Identify which cell holds the provided text, then report its [x, y] central coordinate. 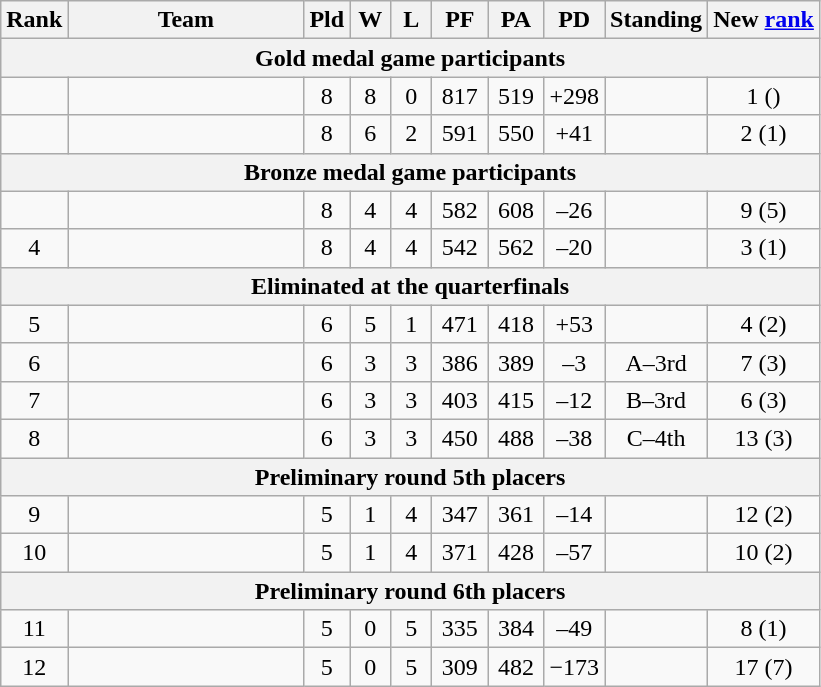
PF [460, 20]
309 [460, 667]
347 [460, 515]
482 [516, 667]
817 [460, 96]
11 [34, 629]
B–3rd [656, 400]
A–3rd [656, 362]
Preliminary round 6th placers [410, 591]
10 (2) [764, 553]
591 [460, 134]
542 [460, 248]
7 [34, 400]
9 [34, 515]
PA [516, 20]
386 [460, 362]
–26 [574, 210]
9 (5) [764, 210]
2 [412, 134]
415 [516, 400]
+298 [574, 96]
12 (2) [764, 515]
389 [516, 362]
New rank [764, 20]
361 [516, 515]
–38 [574, 438]
17 (7) [764, 667]
428 [516, 553]
450 [460, 438]
7 (3) [764, 362]
519 [516, 96]
Standing [656, 20]
371 [460, 553]
Eliminated at the quarterfinals [410, 286]
−173 [574, 667]
2 (1) [764, 134]
–14 [574, 515]
–57 [574, 553]
–12 [574, 400]
PD [574, 20]
418 [516, 324]
C–4th [656, 438]
403 [460, 400]
–3 [574, 362]
+41 [574, 134]
10 [34, 553]
4 (2) [764, 324]
+53 [574, 324]
Bronze medal game participants [410, 172]
471 [460, 324]
Rank [34, 20]
608 [516, 210]
13 (3) [764, 438]
Team [186, 20]
562 [516, 248]
–49 [574, 629]
W [370, 20]
1 () [764, 96]
8 (1) [764, 629]
–20 [574, 248]
384 [516, 629]
Gold medal game participants [410, 58]
Preliminary round 5th placers [410, 477]
582 [460, 210]
488 [516, 438]
12 [34, 667]
L [412, 20]
335 [460, 629]
3 (1) [764, 248]
6 (3) [764, 400]
550 [516, 134]
Pld [327, 20]
